Return the (x, y) coordinate for the center point of the cell that contains the specified text.  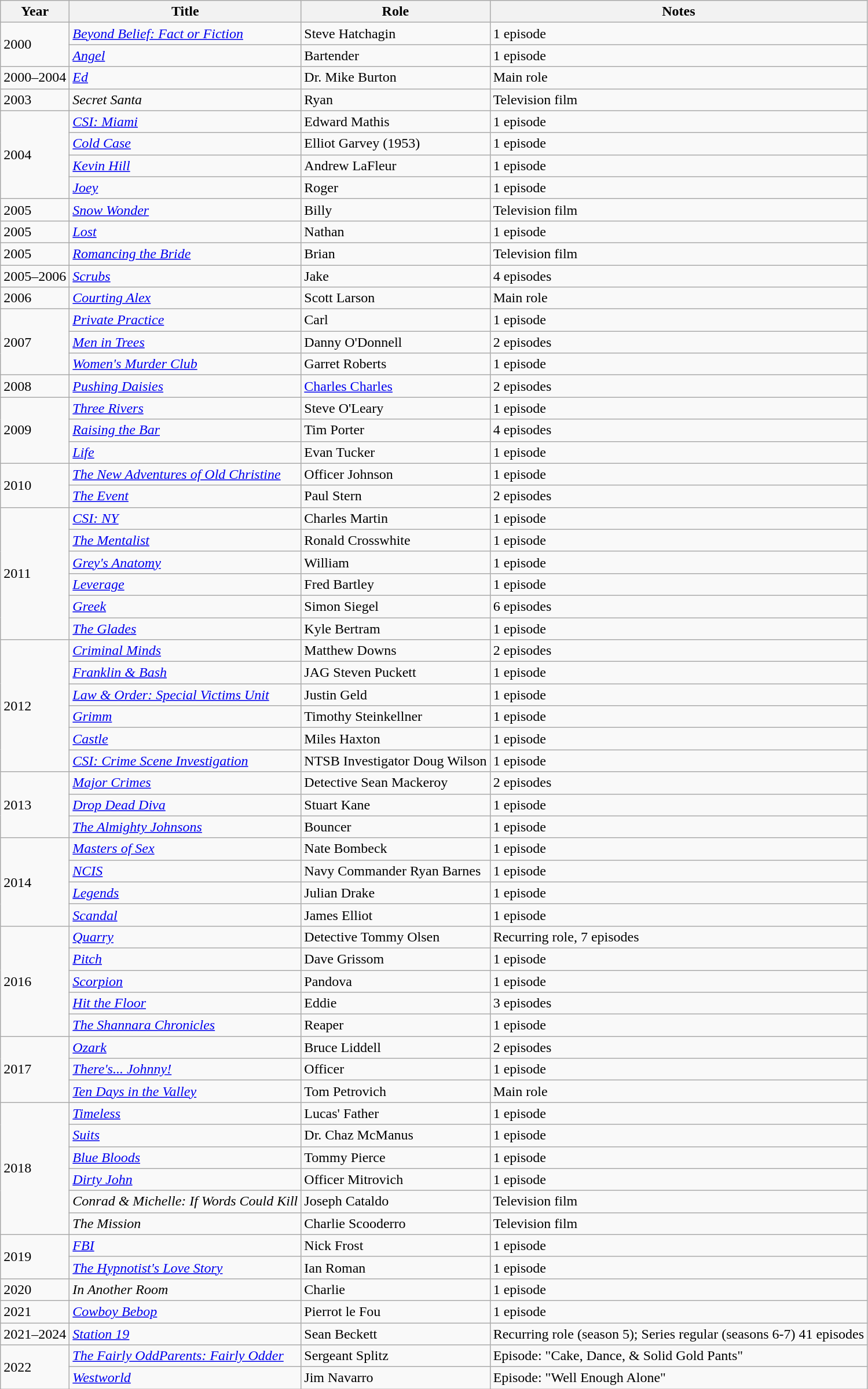
Officer Johnson (395, 474)
Brian (395, 254)
Cowboy Bebop (185, 1311)
2009 (35, 430)
Roger (395, 188)
Ryan (395, 100)
2000 (35, 45)
Dr. Chaz McManus (395, 1135)
Steve Hatchagin (395, 34)
The Hypnotist's Love Story (185, 1267)
Danny O'Donnell (395, 342)
The New Adventures of Old Christine (185, 474)
2020 (35, 1289)
NCIS (185, 871)
2010 (35, 485)
Kyle Bertram (395, 628)
Navy Commander Ryan Barnes (395, 871)
Legends (185, 893)
Edward Mathis (395, 122)
Private Practice (185, 320)
Nate Bombeck (395, 849)
The Event (185, 496)
Ozark (185, 1047)
Scrubs (185, 276)
6 episodes (679, 606)
Year (35, 12)
The Glades (185, 628)
Law & Order: Special Victims Unit (185, 695)
Garret Roberts (395, 364)
2006 (35, 298)
Joseph Cataldo (395, 1201)
Ed (185, 78)
Men in Trees (185, 342)
2019 (35, 1256)
Timothy Steinkellner (395, 717)
Notes (679, 12)
Bouncer (395, 827)
CSI: Miami (185, 122)
Quarry (185, 937)
Grey's Anatomy (185, 562)
JAG Steven Puckett (395, 673)
Raising the Bar (185, 430)
Greek (185, 606)
Scandal (185, 915)
The Almighty Johnsons (185, 827)
Scorpion (185, 981)
CSI: NY (185, 518)
2017 (35, 1069)
Jim Navarro (395, 1378)
William (395, 562)
Ten Days in the Valley (185, 1091)
2003 (35, 100)
The Shannara Chronicles (185, 1025)
Kevin Hill (185, 166)
James Elliot (395, 915)
Stuart Kane (395, 805)
Dirty John (185, 1179)
Jake (395, 276)
Scott Larson (395, 298)
Detective Tommy Olsen (395, 937)
Nathan (395, 232)
Life (185, 452)
Officer Mitrovich (395, 1179)
Lucas' Father (395, 1113)
2011 (35, 573)
Drop Dead Diva (185, 805)
Suits (185, 1135)
The Fairly OddParents: Fairly Odder (185, 1356)
Andrew LaFleur (395, 166)
2012 (35, 706)
Sergeant Splitz (395, 1356)
Three Rivers (185, 408)
Courting Alex (185, 298)
Bruce Liddell (395, 1047)
Hit the Floor (185, 1003)
The Mission (185, 1223)
Recurring role, 7 episodes (679, 937)
2021 (35, 1311)
Tom Petrovich (395, 1091)
2007 (35, 342)
2014 (35, 882)
Criminal Minds (185, 651)
Matthew Downs (395, 651)
Dr. Mike Burton (395, 78)
NTSB Investigator Doug Wilson (395, 761)
Dave Grissom (395, 959)
Reaper (395, 1025)
Charles Martin (395, 518)
Recurring role (season 5); Series regular (seasons 6-7) 41 episodes (679, 1333)
CSI: Crime Scene Investigation (185, 761)
There's... Johnny! (185, 1069)
FBI (185, 1245)
Tommy Pierce (395, 1157)
Episode: "Cake, Dance, & Solid Gold Pants" (679, 1356)
Pushing Daisies (185, 386)
Title (185, 12)
Elliot Garvey (1953) (395, 144)
In Another Room (185, 1289)
2005–2006 (35, 276)
Franklin & Bash (185, 673)
Detective Sean Mackeroy (395, 783)
Masters of Sex (185, 849)
Conrad & Michelle: If Words Could Kill (185, 1201)
Snow Wonder (185, 210)
2022 (35, 1367)
Charles Charles (395, 386)
Charlie Scooderro (395, 1223)
Julian Drake (395, 893)
Blue Bloods (185, 1157)
Officer (395, 1069)
Tim Porter (395, 430)
Sean Beckett (395, 1333)
Episode: "Well Enough Alone" (679, 1378)
Lost (185, 232)
Paul Stern (395, 496)
Westworld (185, 1378)
Joey (185, 188)
Timeless (185, 1113)
3 episodes (679, 1003)
2021–2024 (35, 1333)
Justin Geld (395, 695)
Nick Frost (395, 1245)
Ronald Crosswhite (395, 540)
Role (395, 12)
Carl (395, 320)
Angel (185, 56)
2000–2004 (35, 78)
Beyond Belief: Fact or Fiction (185, 34)
Pandova (395, 981)
Romancing the Bride (185, 254)
2016 (35, 981)
Grimm (185, 717)
Evan Tucker (395, 452)
Fred Bartley (395, 584)
Ian Roman (395, 1267)
Leverage (185, 584)
2013 (35, 805)
Billy (395, 210)
Secret Santa (185, 100)
Charlie (395, 1289)
Women's Murder Club (185, 364)
2008 (35, 386)
Simon Siegel (395, 606)
2018 (35, 1168)
Bartender (395, 56)
Pierrot le Fou (395, 1311)
Steve O'Leary (395, 408)
Major Crimes (185, 783)
Castle (185, 739)
The Mentalist (185, 540)
Cold Case (185, 144)
Station 19 (185, 1333)
Pitch (185, 959)
2004 (35, 155)
Miles Haxton (395, 739)
Eddie (395, 1003)
